Determine the [x, y] coordinate at the center of the cell enclosing the given text.  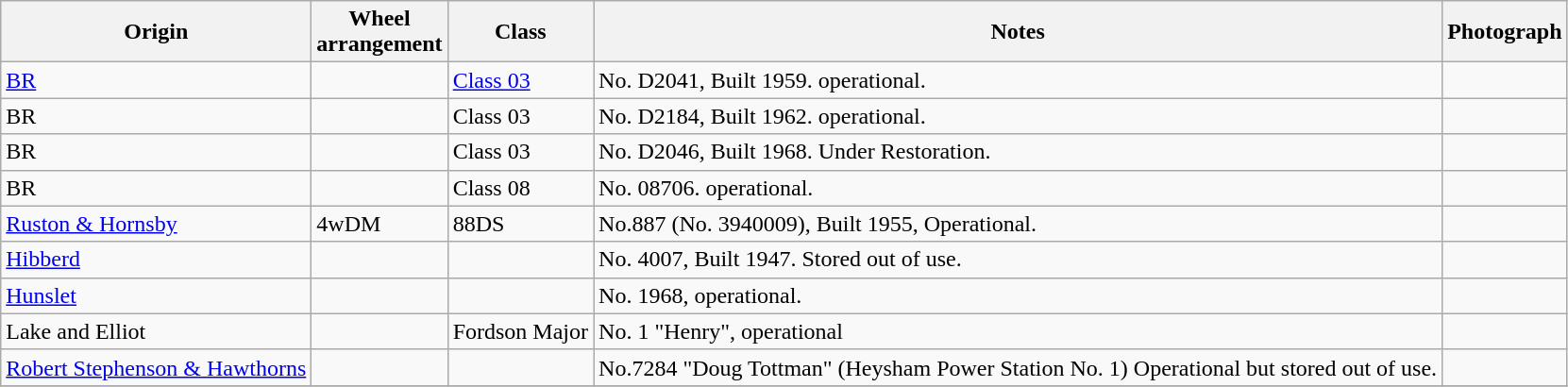
No. 1968, operational. [1018, 295]
Lake and Elliot [157, 331]
Hibberd [157, 260]
4wDM [379, 224]
Ruston & Hornsby [157, 224]
No. D2041, Built 1959. operational. [1018, 80]
No. D2184, Built 1962. operational. [1018, 116]
Robert Stephenson & Hawthorns [157, 367]
Hunslet [157, 295]
Class 08 [520, 188]
88DS [520, 224]
Class [520, 32]
No.7284 "Doug Tottman" (Heysham Power Station No. 1) Operational but stored out of use. [1018, 367]
No. D2046, Built 1968. Under Restoration. [1018, 152]
Notes [1018, 32]
Origin [157, 32]
No. 1 "Henry", operational [1018, 331]
Fordson Major [520, 331]
No. 08706. operational. [1018, 188]
Wheelarrangement [379, 32]
No. 4007, Built 1947. Stored out of use. [1018, 260]
Photograph [1505, 32]
No.887 (No. 3940009), Built 1955, Operational. [1018, 224]
